From the cell containing the given text, extract its center point as (x, y) coordinate. 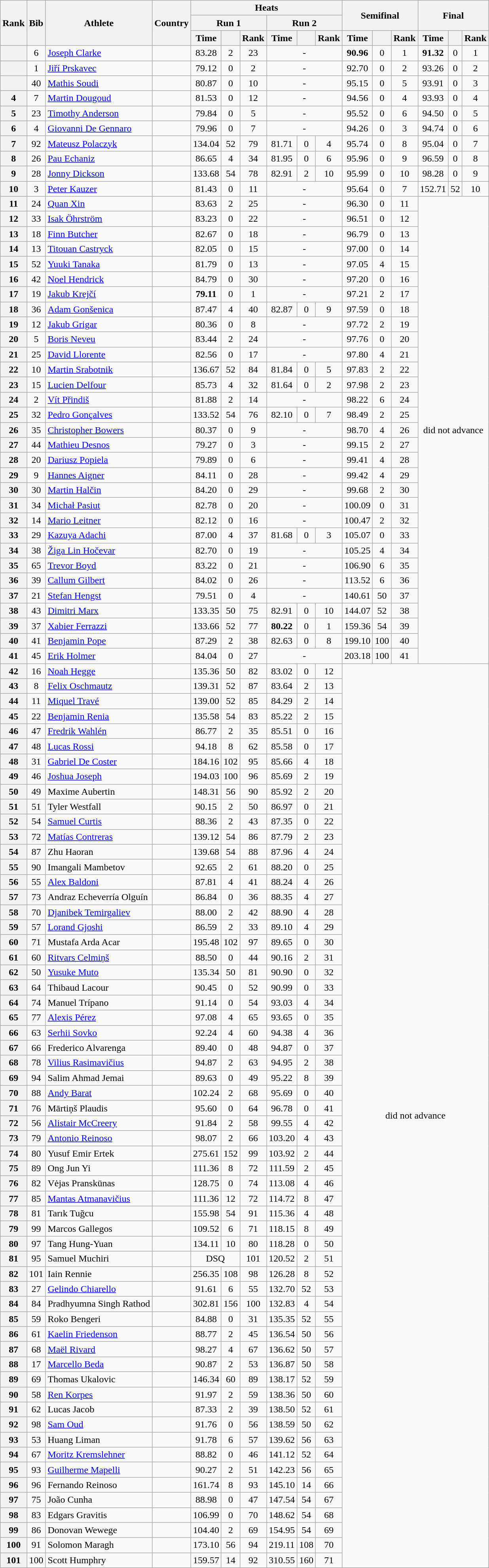
133.68 (206, 173)
82.12 (206, 520)
DSQ (215, 1259)
82.05 (206, 249)
Isak Öhrström (99, 219)
82.63 (282, 641)
97.72 (358, 324)
147.54 (282, 1500)
96.30 (358, 204)
Dimitri Marx (99, 611)
88.20 (282, 867)
134.11 (206, 1244)
87.33 (206, 1410)
90.96 (358, 53)
97.08 (206, 1018)
Mario Leitner (99, 520)
88.24 (282, 882)
194.03 (206, 776)
83.44 (206, 339)
90.45 (206, 988)
Vilius Rasimavičius (99, 1063)
219.11 (282, 1545)
144.07 (358, 611)
Mathis Soudi (99, 83)
142.23 (282, 1470)
145.10 (282, 1485)
132.70 (282, 1289)
Samuel Muchiri (99, 1259)
256.35 (206, 1274)
98.07 (206, 1138)
103.92 (282, 1153)
133.35 (206, 611)
Gelindo Chiarello (99, 1289)
Semifinal (380, 15)
Andraz Echeverría Olguín (99, 897)
80.36 (206, 324)
Ren Korpes (99, 1394)
Athlete (99, 23)
Lorand Gjoshi (99, 927)
84.88 (206, 1319)
95.69 (282, 1093)
152 (230, 1153)
136.54 (282, 1334)
Imangali Mambetov (99, 867)
Vėjas Pranskūnas (99, 1184)
136.87 (282, 1364)
Tang Hung-Yuan (99, 1244)
93.26 (433, 68)
154.95 (282, 1530)
132.83 (282, 1304)
82.70 (206, 550)
Thibaud Lacour (99, 988)
82.56 (206, 354)
97.76 (358, 339)
Run 1 (229, 23)
Joseph Clarke (99, 53)
Pau Echaniz (99, 158)
195.48 (206, 942)
82.10 (282, 415)
109.52 (206, 1229)
114.72 (282, 1199)
Xabier Ferrazzi (99, 626)
87.96 (282, 852)
Lucien Delfour (99, 384)
90.15 (206, 807)
Erik Holmer (99, 656)
99.15 (358, 445)
Adam Gonšenica (99, 309)
Salim Ahmad Jemai (99, 1078)
90.27 (206, 1470)
148.62 (282, 1515)
91.76 (206, 1425)
128.75 (206, 1184)
113.08 (282, 1184)
83.28 (206, 53)
135.58 (206, 716)
94.18 (206, 746)
Quan Xin (99, 204)
Jonny Dickson (99, 173)
98.28 (433, 173)
Joshua Joseph (99, 776)
Frederico Alvarenga (99, 1048)
95.64 (358, 189)
159.57 (206, 1560)
148.31 (206, 792)
Žiga Lin Hočevar (99, 550)
88.90 (282, 912)
Boris Neveu (99, 339)
87.81 (206, 882)
146.34 (206, 1379)
Serhii Sovko (99, 1033)
83.63 (206, 204)
84.29 (282, 701)
97.20 (358, 279)
Fernando Reinoso (99, 1485)
Run 2 (305, 23)
88.77 (206, 1334)
Miquel Travé (99, 701)
91.61 (206, 1289)
138.50 (282, 1410)
89.10 (282, 927)
97.59 (358, 309)
133.66 (206, 626)
138.17 (282, 1379)
135.36 (206, 671)
81.79 (206, 264)
Kazuya Adachi (99, 535)
155.98 (206, 1214)
91.14 (206, 1003)
88.82 (206, 1455)
94.95 (282, 1063)
Callum Gilbert (99, 580)
Peter Kauzer (99, 189)
Tarık Tuğcu (99, 1214)
85.92 (282, 792)
Marcello Beda (99, 1364)
79.51 (206, 596)
99.68 (358, 490)
Manuel Trípano (99, 1003)
85.58 (282, 746)
Mathieu Desnos (99, 445)
88.50 (206, 957)
87.35 (282, 822)
Huang Liman (99, 1440)
Roko Bengeri (99, 1319)
310.55 (282, 1560)
88.98 (206, 1500)
Samuel Curtis (99, 822)
275.61 (206, 1153)
81.95 (282, 158)
96.51 (358, 219)
Antonio Reinoso (99, 1138)
138.59 (282, 1425)
João Cunha (99, 1500)
Stefan Hengst (99, 596)
97.00 (358, 249)
Alex Baldoni (99, 882)
94.56 (358, 98)
199.10 (358, 641)
Fredrik Wahlén (99, 731)
88.36 (206, 822)
139.12 (206, 837)
84.02 (206, 580)
302.81 (206, 1304)
Kaelin Friedenson (99, 1334)
Country (172, 23)
90.16 (282, 957)
Matías Contreras (99, 837)
91.97 (206, 1394)
Finn Butcher (99, 234)
83.02 (282, 671)
139.31 (206, 686)
82.67 (206, 234)
Trevor Boyd (99, 565)
136.67 (206, 369)
Guilherme Mapelli (99, 1470)
83.23 (206, 219)
87.00 (206, 535)
Giovanni De Gennaro (99, 128)
87.29 (206, 641)
83.64 (282, 686)
91.32 (433, 53)
97.21 (358, 294)
94.26 (358, 128)
81.43 (206, 189)
92.65 (206, 867)
99.41 (358, 460)
86.59 (206, 927)
139.68 (206, 852)
Alexis Pérez (99, 1018)
113.52 (358, 580)
Martin Halčin (99, 490)
89.65 (282, 942)
135.35 (282, 1319)
93.91 (433, 83)
Alistair McCreery (99, 1123)
79.12 (206, 68)
Hannes Aigner (99, 475)
Donovan Wewege (99, 1530)
161.74 (206, 1485)
97.05 (358, 264)
Noah Hegge (99, 671)
160 (306, 1560)
80.87 (206, 83)
84.79 (206, 279)
David Llorente (99, 354)
106.90 (358, 565)
79.84 (206, 113)
Gabriel De Coster (99, 761)
100.09 (358, 505)
95.15 (358, 83)
Scott Humphry (99, 1560)
100.47 (358, 520)
103.20 (282, 1138)
92.24 (206, 1033)
98.70 (358, 430)
Tyler Westfall (99, 807)
86.65 (206, 158)
106.99 (206, 1515)
80.37 (206, 430)
Christopher Bowers (99, 430)
97.80 (358, 354)
Martin Srabotnik (99, 369)
81.71 (282, 143)
Maël Rivard (99, 1349)
86.84 (206, 897)
97.98 (358, 384)
81.64 (282, 384)
93.65 (282, 1018)
86.77 (206, 731)
203.18 (358, 656)
89.40 (206, 1048)
Michał Pasiut (99, 505)
156 (230, 1304)
Iain Rennie (99, 1274)
Yusuke Muto (99, 972)
95.60 (206, 1108)
152.71 (433, 189)
79.89 (206, 460)
Heats (266, 8)
Pedro Gonçalves (99, 415)
Edgars Gravitis (99, 1515)
Marcos Gallegos (99, 1229)
86.97 (282, 807)
93.03 (282, 1003)
105.07 (358, 535)
Thomas Ukalovic (99, 1379)
Solomon Maragh (99, 1545)
Benjamin Renia (99, 716)
84.11 (206, 475)
85.22 (282, 716)
Ritvars Celmiņš (99, 957)
98.27 (206, 1349)
120.52 (282, 1259)
Jakub Krejčí (99, 294)
173.10 (206, 1545)
Mārtiņš Plaudis (99, 1108)
89.63 (206, 1078)
118.28 (282, 1244)
94.74 (433, 128)
115.36 (282, 1214)
159.36 (358, 626)
95.52 (358, 113)
87.79 (282, 837)
85.73 (206, 384)
140.61 (358, 596)
91.84 (206, 1123)
Titouan Castryck (99, 249)
95.22 (282, 1078)
Sam Oud (99, 1425)
88.35 (282, 897)
139.00 (206, 701)
96.59 (433, 158)
139.62 (282, 1440)
90.90 (282, 972)
136.62 (282, 1349)
Mantas Atmanavičius (99, 1199)
Yusuf Emir Ertek (99, 1153)
126.28 (282, 1274)
Final (453, 15)
84.04 (206, 656)
95.04 (433, 143)
Jakub Grigar (99, 324)
111.59 (282, 1168)
Djanibek Temirgaliev (99, 912)
94.50 (433, 113)
Moritz Kremslehner (99, 1455)
184.16 (206, 761)
95.74 (358, 143)
105.25 (358, 550)
81.88 (206, 400)
Mateusz Polaczyk (99, 143)
79.96 (206, 128)
Vít Přindiš (99, 400)
91.78 (206, 1440)
138.36 (282, 1394)
98.49 (358, 415)
Pradhyumna Singh Rathod (99, 1304)
134.04 (206, 143)
79.11 (206, 294)
90.87 (206, 1364)
Timothy Anderson (99, 113)
Yuuki Tanaka (99, 264)
Felix Oschmautz (99, 686)
Martin Dougoud (99, 98)
102.24 (206, 1093)
95.99 (358, 173)
92.70 (358, 68)
141.12 (282, 1455)
104.40 (206, 1530)
118.15 (282, 1229)
99.42 (358, 475)
85.69 (282, 776)
93.93 (433, 98)
87.47 (206, 309)
Lucas Rossi (99, 746)
84.20 (206, 490)
135.34 (206, 972)
80.22 (282, 626)
79.27 (206, 445)
Ong Jun Yi (99, 1168)
97.83 (358, 369)
94.38 (282, 1033)
95.96 (358, 158)
96.78 (282, 1108)
Bib (36, 23)
Maxime Aubertin (99, 792)
90.99 (282, 988)
Jiří Prskavec (99, 68)
96.79 (358, 234)
Noel Hendrick (99, 279)
133.52 (206, 415)
83.22 (206, 565)
85.66 (282, 761)
Andy Barat (99, 1093)
82.78 (206, 505)
Lucas Jacob (99, 1410)
Mustafa Arda Acar (99, 942)
98.22 (358, 400)
81.53 (206, 98)
99.55 (282, 1123)
81.84 (282, 369)
81.68 (282, 535)
Zhu Haoran (99, 852)
Dariusz Popiela (99, 460)
Benjamin Pope (99, 641)
88.00 (206, 912)
85.51 (282, 731)
82.87 (282, 309)
